Scan for the cell matching the given text and deliver its [X, Y] coordinate at center. 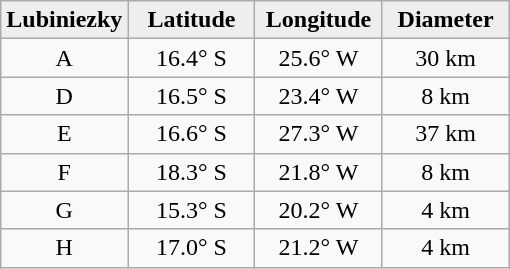
18.3° S [192, 172]
Lubiniezky [64, 20]
30 km [446, 58]
23.4° W [318, 96]
E [64, 134]
Longitude [318, 20]
27.3° W [318, 134]
Latitude [192, 20]
16.5° S [192, 96]
25.6° W [318, 58]
21.2° W [318, 248]
37 km [446, 134]
21.8° W [318, 172]
A [64, 58]
F [64, 172]
17.0° S [192, 248]
Diameter [446, 20]
20.2° W [318, 210]
H [64, 248]
16.4° S [192, 58]
G [64, 210]
16.6° S [192, 134]
D [64, 96]
15.3° S [192, 210]
